Detect which cell encompasses the target text, then output its [x, y] center coordinate. 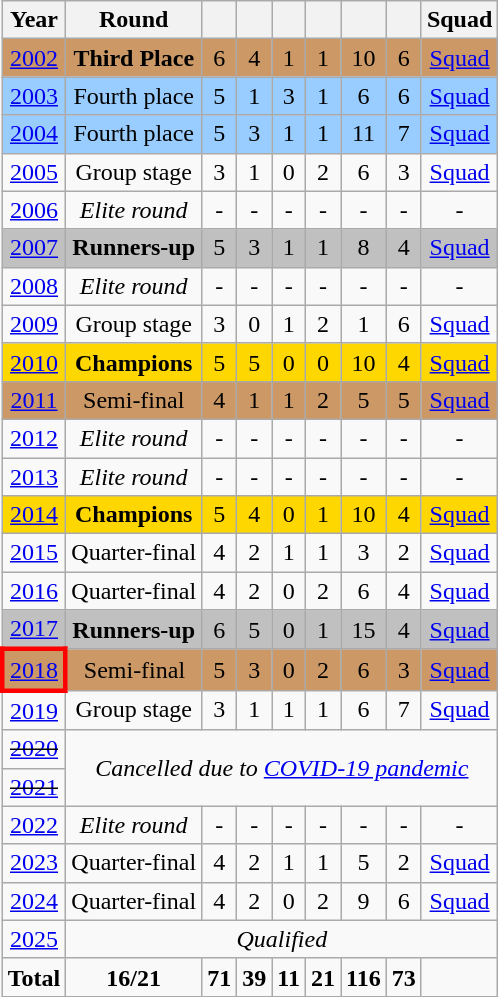
15 [364, 630]
2019 [34, 710]
2005 [34, 172]
Qualified [282, 939]
8 [364, 248]
2012 [34, 438]
2024 [34, 901]
Third Place [134, 58]
2018 [34, 670]
16/21 [134, 977]
39 [254, 977]
2006 [34, 210]
2004 [34, 134]
Round [134, 20]
116 [364, 977]
2013 [34, 477]
2022 [34, 825]
73 [404, 977]
2025 [34, 939]
2017 [34, 630]
Total [34, 977]
2002 [34, 58]
2015 [34, 553]
2023 [34, 863]
2021 [34, 787]
2007 [34, 248]
21 [324, 977]
2014 [34, 515]
2009 [34, 324]
2008 [34, 286]
2020 [34, 749]
2016 [34, 591]
71 [220, 977]
9 [364, 901]
Year [34, 20]
2003 [34, 96]
2011 [34, 400]
Cancelled due to COVID-19 pandemic [282, 768]
2010 [34, 362]
